Determine the [X, Y] coordinate at the center of the cell enclosing the given text.  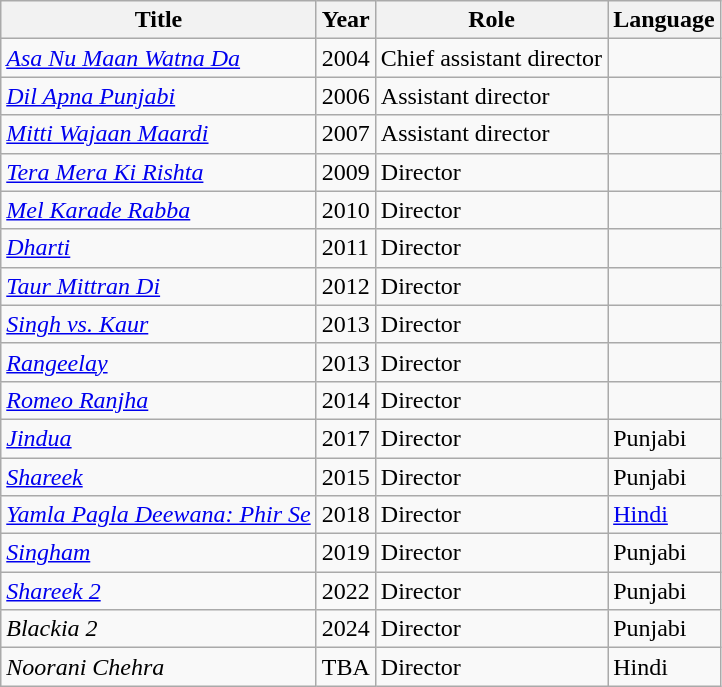
Shareek [158, 477]
Dharti [158, 248]
2014 [346, 400]
Romeo Ranjha [158, 400]
Yamla Pagla Deewana: Phir Se [158, 515]
2007 [346, 134]
Tera Mera Ki Rishta [158, 172]
Dil Apna Punjabi [158, 96]
Blackia 2 [158, 629]
Noorani Chehra [158, 667]
2006 [346, 96]
Title [158, 20]
2024 [346, 629]
Rangeelay [158, 362]
TBA [346, 667]
Language [664, 20]
2022 [346, 591]
Asa Nu Maan Watna Da [158, 58]
2011 [346, 248]
2019 [346, 553]
2004 [346, 58]
Jindua [158, 438]
Singh vs. Kaur [158, 324]
Singham [158, 553]
2017 [346, 438]
2015 [346, 477]
2018 [346, 515]
2012 [346, 286]
Role [491, 20]
Mel Karade Rabba [158, 210]
Taur Mittran Di [158, 286]
Year [346, 20]
Mitti Wajaan Maardi [158, 134]
2009 [346, 172]
2010 [346, 210]
Chief assistant director [491, 58]
Shareek 2 [158, 591]
